Scan for the cell matching the given text and deliver its [X, Y] coordinate at center. 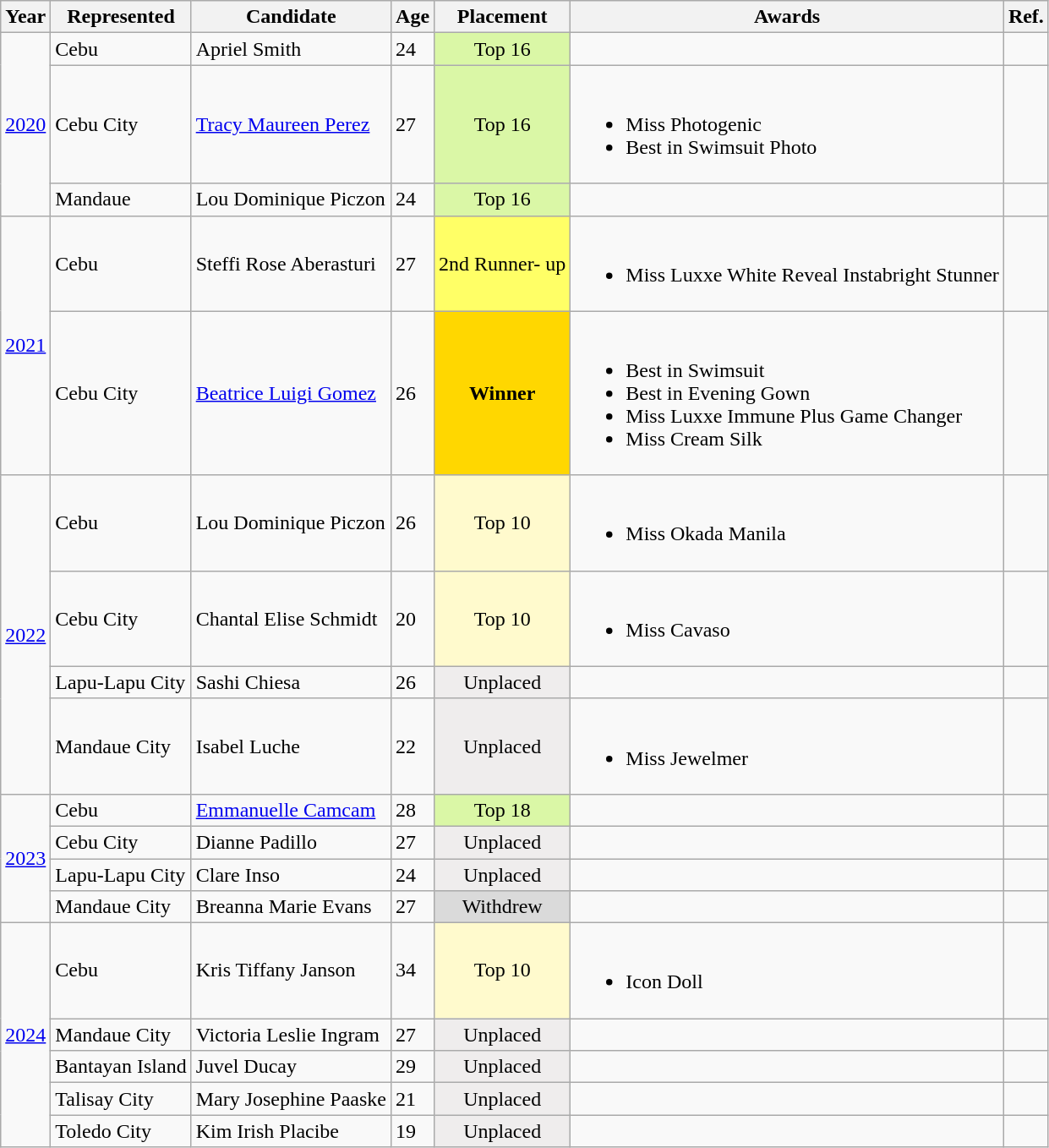
Kris Tiffany Janson [291, 970]
Awards [788, 17]
Represented [121, 17]
2020 [25, 124]
Toledo City [121, 1131]
Top 18 [502, 810]
22 [412, 746]
21 [412, 1099]
Clare Inso [291, 875]
2nd Runner- up [502, 264]
Talisay City [121, 1099]
Kim Irish Placibe [291, 1131]
Ref. [1026, 17]
20 [412, 619]
2023 [25, 858]
Bantayan Island [121, 1067]
Placement [502, 17]
19 [412, 1131]
2021 [25, 345]
Mandaue [121, 200]
Mary Josephine Paaske [291, 1099]
Year [25, 17]
Miss Jewelmer [788, 746]
Candidate [291, 17]
Juvel Ducay [291, 1067]
Chantal Elise Schmidt [291, 619]
29 [412, 1067]
Miss Cavaso [788, 619]
Beatrice Luigi Gomez [291, 393]
Dianne Padillo [291, 842]
Miss Okada Manila [788, 522]
Miss Luxxe White Reveal Instabright Stunner [788, 264]
Isabel Luche [291, 746]
Best in SwimsuitBest in Evening GownMiss Luxxe Immune Plus Game ChangerMiss Cream Silk [788, 393]
Withdrew [502, 907]
2024 [25, 1035]
2022 [25, 634]
28 [412, 810]
Victoria Leslie Ingram [291, 1035]
Miss PhotogenicBest in Swimsuit Photo [788, 124]
Sashi Chiesa [291, 682]
Winner [502, 393]
Age [412, 17]
Emmanuelle Camcam [291, 810]
Icon Doll [788, 970]
Tracy Maureen Perez [291, 124]
Steffi Rose Aberasturi [291, 264]
Apriel Smith [291, 49]
34 [412, 970]
Breanna Marie Evans [291, 907]
